Identify which cell holds the provided text, then report its [X, Y] central coordinate. 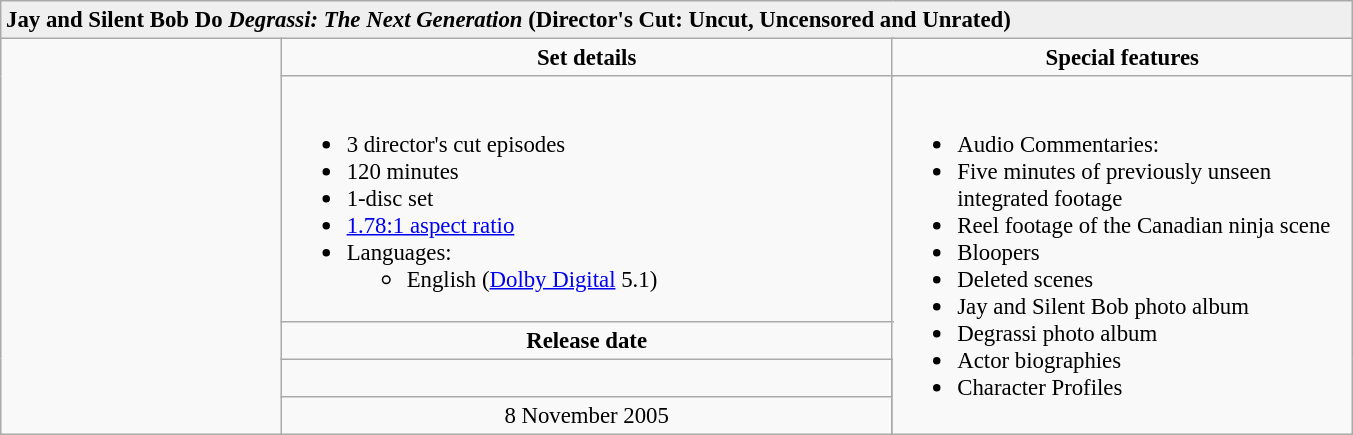
Special features [1122, 58]
3 director's cut episodes120 minutes1-disc set1.78:1 aspect ratioLanguages:English (Dolby Digital 5.1) [586, 198]
Set details [586, 58]
Jay and Silent Bob Do Degrassi: The Next Generation (Director's Cut: Uncut, Uncensored and Unrated) [677, 20]
Release date [586, 340]
8 November 2005 [586, 415]
